From the cell containing the given text, extract its center point as (x, y) coordinate. 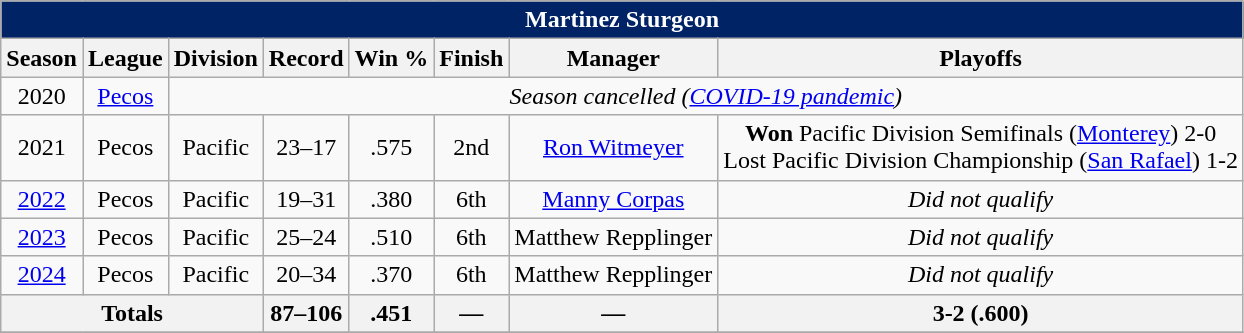
Season cancelled (COVID-19 pandemic) (706, 96)
Win % (392, 58)
.575 (392, 148)
2020 (42, 96)
2021 (42, 148)
2022 (42, 199)
.451 (392, 313)
25–24 (306, 237)
2023 (42, 237)
19–31 (306, 199)
Finish (472, 58)
3-2 (.600) (981, 313)
87–106 (306, 313)
.510 (392, 237)
.380 (392, 199)
Season (42, 58)
Totals (132, 313)
Record (306, 58)
Manny Corpas (614, 199)
2nd (472, 148)
Playoffs (981, 58)
Division (216, 58)
Ron Witmeyer (614, 148)
Won Pacific Division Semifinals (Monterey) 2-0 Lost Pacific Division Championship (San Rafael) 1-2 (981, 148)
Manager (614, 58)
2024 (42, 275)
League (125, 58)
20–34 (306, 275)
23–17 (306, 148)
.370 (392, 275)
Martinez Sturgeon (622, 20)
